Locate the cell with the specified text and output its (X, Y) center coordinate. 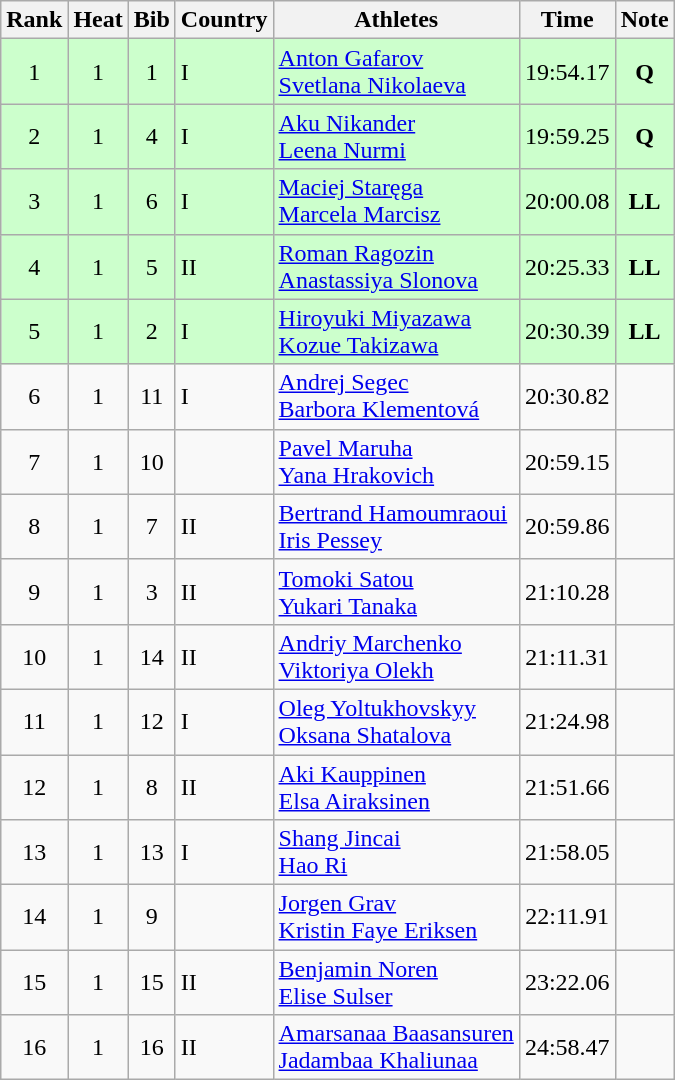
Roman RagozinAnastassiya Slonova (396, 266)
21:11.31 (567, 656)
21:58.05 (567, 852)
Tomoki SatouYukari Tanaka (396, 592)
Maciej StaręgaMarcela Marcisz (396, 202)
Time (567, 20)
19:59.25 (567, 136)
Benjamin NorenElise Sulser (396, 982)
20:30.82 (567, 396)
23:22.06 (567, 982)
21:51.66 (567, 786)
Oleg YoltukhovskyyOksana Shatalova (396, 722)
20:30.39 (567, 332)
Shang JincaiHao Ri (396, 852)
19:54.17 (567, 72)
21:10.28 (567, 592)
Heat (98, 20)
20:00.08 (567, 202)
Note (644, 20)
Rank (34, 20)
21:24.98 (567, 722)
Andriy MarchenkoViktoriya Olekh (396, 656)
Anton GafarovSvetlana Nikolaeva (396, 72)
Jorgen GravKristin Faye Eriksen (396, 918)
22:11.91 (567, 918)
Bib (152, 20)
20:59.15 (567, 462)
Bertrand HamoumraouiIris Pessey (396, 526)
20:59.86 (567, 526)
Andrej SegecBarbora Klementová (396, 396)
20:25.33 (567, 266)
Aki KauppinenElsa Airaksinen (396, 786)
Hiroyuki MiyazawaKozue Takizawa (396, 332)
24:58.47 (567, 1048)
Pavel MaruhaYana Hrakovich (396, 462)
Amarsanaa BaasansurenJadambaa Khaliunaa (396, 1048)
Aku NikanderLeena Nurmi (396, 136)
Country (224, 20)
Athletes (396, 20)
